Return [x, y] of the center of cell containing provided text 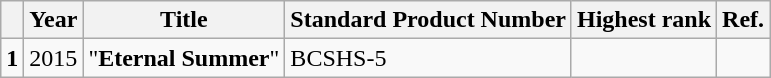
Standard Product Number [428, 20]
Ref. [744, 20]
BCSHS-5 [428, 58]
2015 [54, 58]
1 [12, 58]
Highest rank [644, 20]
Year [54, 20]
"Eternal Summer" [184, 58]
Title [184, 20]
